Locate the cell with the specified text and output its [X, Y] center coordinate. 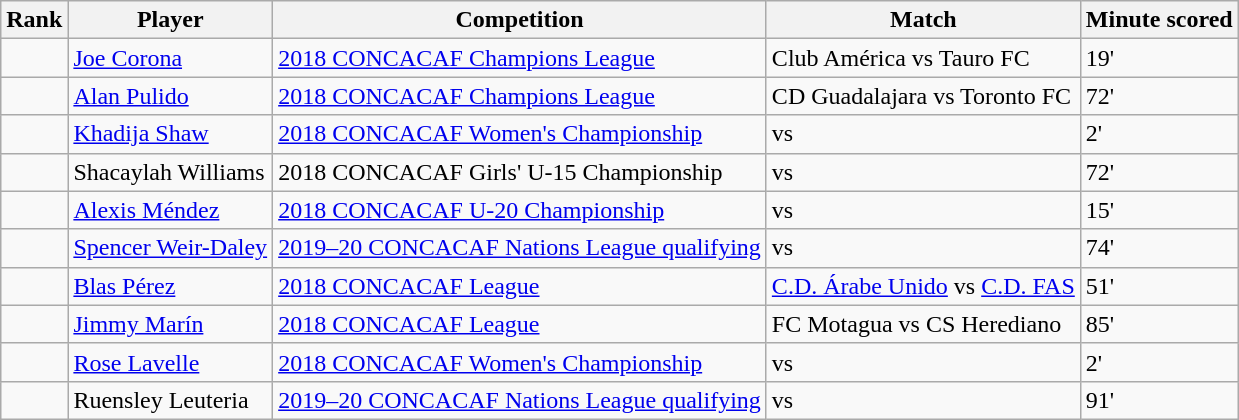
Shacaylah Williams [170, 172]
Rose Lavelle [170, 362]
Joe Corona [170, 58]
85' [1159, 324]
51' [1159, 286]
Spencer Weir-Daley [170, 248]
Club América vs Tauro FC [923, 58]
Alexis Méndez [170, 210]
15' [1159, 210]
91' [1159, 400]
Jimmy Marín [170, 324]
74' [1159, 248]
Ruensley Leuteria [170, 400]
Player [170, 20]
19' [1159, 58]
2018 CONCACAF U-20 Championship [520, 210]
FC Motagua vs CS Herediano [923, 324]
Rank [34, 20]
CD Guadalajara vs Toronto FC [923, 96]
Alan Pulido [170, 96]
C.D. Árabe Unido vs C.D. FAS [923, 286]
Competition [520, 20]
Minute scored [1159, 20]
Match [923, 20]
2018 CONCACAF Girls' U-15 Championship [520, 172]
Khadija Shaw [170, 134]
Blas Pérez [170, 286]
